Pinpoint the cell where the given text exists, returning its [X, Y] midpoint coordinate. 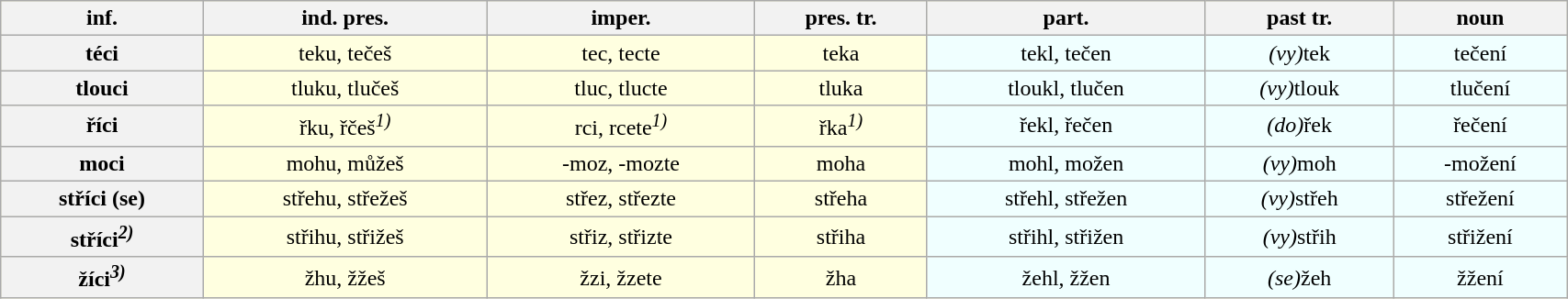
střehu, střežeš [345, 199]
říci [103, 127]
tec, tecte [621, 53]
střižení [1480, 237]
žhu, žžeš [345, 277]
střihl, střižen [1066, 237]
tluku, tlučeš [345, 88]
žehl, žžen [1066, 277]
tloukl, tlučen [1066, 88]
teku, tečeš [345, 53]
moha [841, 163]
imper. [621, 18]
tluc, tlucte [621, 88]
inf. [103, 18]
střihu, střižeš [345, 237]
mohu, můžeš [345, 163]
řečení [1480, 127]
střežení [1480, 199]
žžení [1480, 277]
part. [1066, 18]
tluka [841, 88]
tečení [1480, 53]
pres. tr. [841, 18]
past tr. [1299, 18]
střeha [841, 199]
moci [103, 163]
ind. pres. [345, 18]
žzi, žzete [621, 277]
(vy)moh [1299, 163]
-moz, -mozte [621, 163]
tekl, tečen [1066, 53]
řekl, řečen [1066, 127]
stříci (se) [103, 199]
(vy)střih [1299, 237]
střez, střezte [621, 199]
tlučení [1480, 88]
žha [841, 277]
rci, rcete1) [621, 127]
(vy)tek [1299, 53]
žíci3) [103, 277]
stříci2) [103, 237]
(se)žeh [1299, 277]
(vy)tlouk [1299, 88]
noun [1480, 18]
téci [103, 53]
(vy)střeh [1299, 199]
tlouci [103, 88]
střiha [841, 237]
(do)řek [1299, 127]
střehl, střežen [1066, 199]
řku, řčeš1) [345, 127]
střiz, střizte [621, 237]
mohl, možen [1066, 163]
řka1) [841, 127]
-možení [1480, 163]
teka [841, 53]
